Return (X, Y) of the center of cell containing provided text 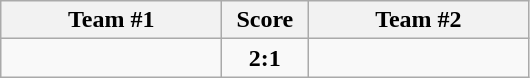
Team #2 (418, 20)
Team #1 (112, 20)
2:1 (265, 58)
Score (265, 20)
